Search for the cell housing the specified text and yield its [X, Y] center coordinate. 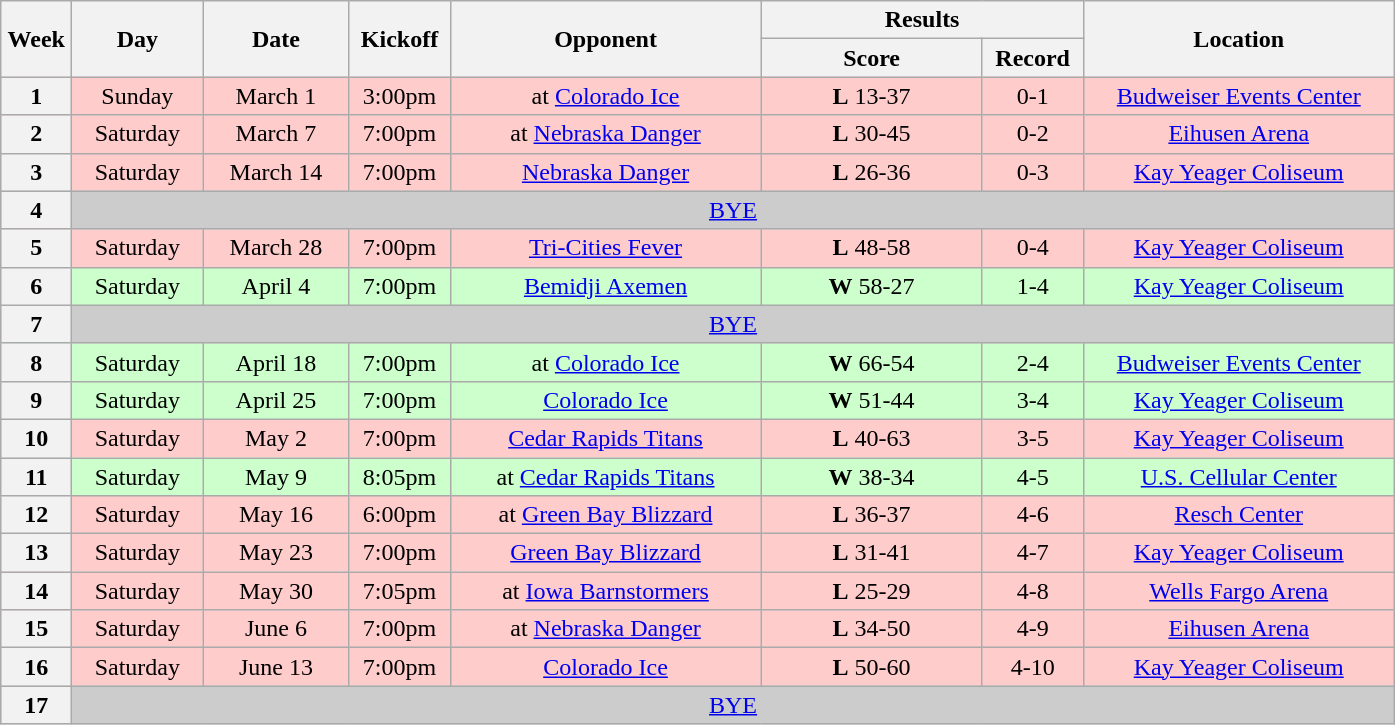
Date [276, 39]
6 [36, 286]
May 23 [276, 553]
17 [36, 705]
16 [36, 667]
April 4 [276, 286]
Record [1032, 58]
14 [36, 591]
4 [36, 210]
March 7 [276, 134]
6:00pm [400, 515]
4-6 [1032, 515]
3 [36, 172]
0-3 [1032, 172]
0-1 [1032, 96]
Score [872, 58]
May 16 [276, 515]
1 [36, 96]
3:00pm [400, 96]
L 25-29 [872, 591]
Opponent [606, 39]
at Cedar Rapids Titans [606, 477]
L 30-45 [872, 134]
L 50-60 [872, 667]
W 51-44 [872, 400]
7:05pm [400, 591]
9 [36, 400]
March 1 [276, 96]
March 14 [276, 172]
Resch Center [1238, 515]
Location [1238, 39]
April 18 [276, 362]
L 26-36 [872, 172]
4-5 [1032, 477]
June 6 [276, 629]
3-4 [1032, 400]
Nebraska Danger [606, 172]
11 [36, 477]
Day [138, 39]
L 31-41 [872, 553]
W 58-27 [872, 286]
April 25 [276, 400]
4-9 [1032, 629]
2 [36, 134]
L 48-58 [872, 248]
15 [36, 629]
8:05pm [400, 477]
4-8 [1032, 591]
L 40-63 [872, 438]
10 [36, 438]
May 30 [276, 591]
March 28 [276, 248]
L 36-37 [872, 515]
U.S. Cellular Center [1238, 477]
Results [922, 20]
June 13 [276, 667]
3-5 [1032, 438]
at Iowa Barnstormers [606, 591]
L 34-50 [872, 629]
5 [36, 248]
Sunday [138, 96]
May 9 [276, 477]
May 2 [276, 438]
4-10 [1032, 667]
Kickoff [400, 39]
Green Bay Blizzard [606, 553]
at Green Bay Blizzard [606, 515]
7 [36, 324]
0-2 [1032, 134]
L 13-37 [872, 96]
Tri-Cities Fever [606, 248]
13 [36, 553]
Bemidji Axemen [606, 286]
Week [36, 39]
Cedar Rapids Titans [606, 438]
0-4 [1032, 248]
4-7 [1032, 553]
W 66-54 [872, 362]
8 [36, 362]
12 [36, 515]
W 38-34 [872, 477]
Wells Fargo Arena [1238, 591]
2-4 [1032, 362]
1-4 [1032, 286]
